From the cell containing the given text, extract its center point as (x, y) coordinate. 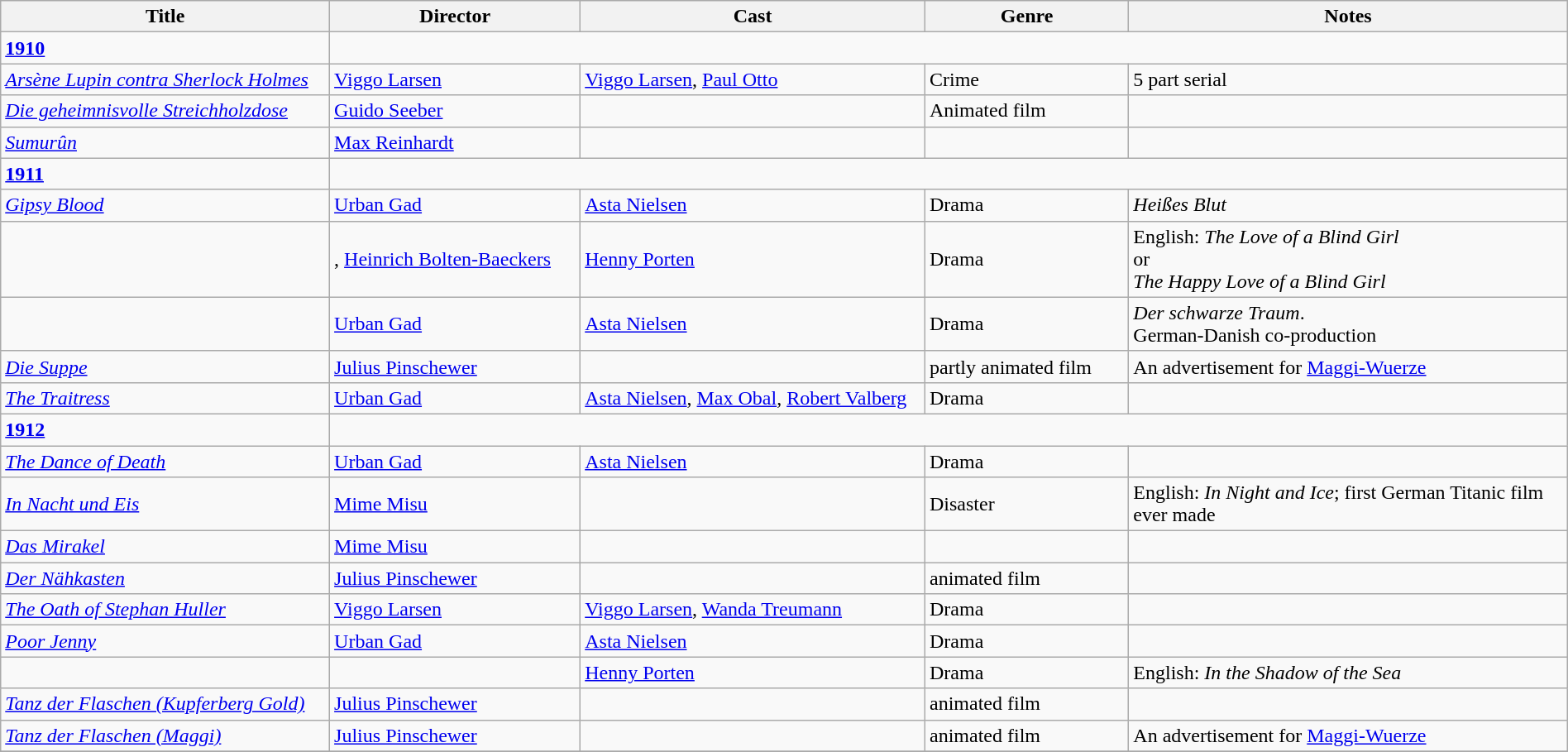
Director (455, 17)
Asta Nielsen, Max Obal, Robert Valberg (753, 398)
Title (165, 17)
Sumurûn (165, 142)
Die geheimnisvolle Streichholzdose (165, 111)
English: The Love of a Blind Girl or The Happy Love of a Blind Girl (1348, 259)
1910 (165, 48)
Disaster (1026, 505)
Poor Jenny (165, 641)
English: In the Shadow of the Sea (1348, 673)
English: In Night and Ice; first German Titanic film ever made (1348, 505)
The Oath of Stephan Huller (165, 610)
Heißes Blut (1348, 205)
Viggo Larsen, Paul Otto (753, 79)
Der Nähkasten (165, 578)
Animated film (1026, 111)
Guido Seeber (455, 111)
Die Suppe (165, 366)
Genre (1026, 17)
Das Mirakel (165, 547)
The Traitress (165, 398)
Der schwarze Traum. German-Danish co-production (1348, 324)
Notes (1348, 17)
In Nacht und Eis (165, 505)
Gipsy Blood (165, 205)
Tanz der Flaschen (Kupferberg Gold) (165, 704)
Max Reinhardt (455, 142)
5 part serial (1348, 79)
1911 (165, 174)
Tanz der Flaschen (Maggi) (165, 735)
The Dance of Death (165, 461)
partly animated film (1026, 366)
, Heinrich Bolten-Baeckers (455, 259)
1912 (165, 429)
Cast (753, 17)
Viggo Larsen, Wanda Treumann (753, 610)
Crime (1026, 79)
Arsène Lupin contra Sherlock Holmes (165, 79)
